Provide the (X, Y) coordinate of the cell's center where the given text is located.  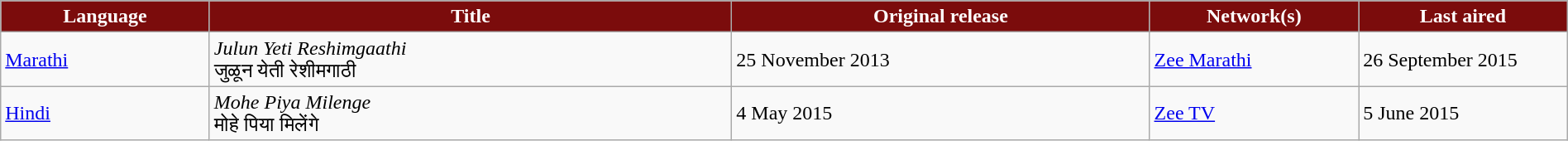
Title (471, 17)
Zee TV (1254, 113)
Zee Marathi (1254, 60)
Language (106, 17)
5 June 2015 (1464, 113)
Julun Yeti Reshimgaathi जुळून येती रेशीमगाठी (471, 60)
26 September 2015 (1464, 60)
Original release (941, 17)
4 May 2015 (941, 113)
Marathi (106, 60)
25 November 2013 (941, 60)
Hindi (106, 113)
Mohe Piya Milenge मोहे पिया मिलेंगे (471, 113)
Last aired (1464, 17)
Network(s) (1254, 17)
